Scan for the cell matching the given text and deliver its [x, y] coordinate at center. 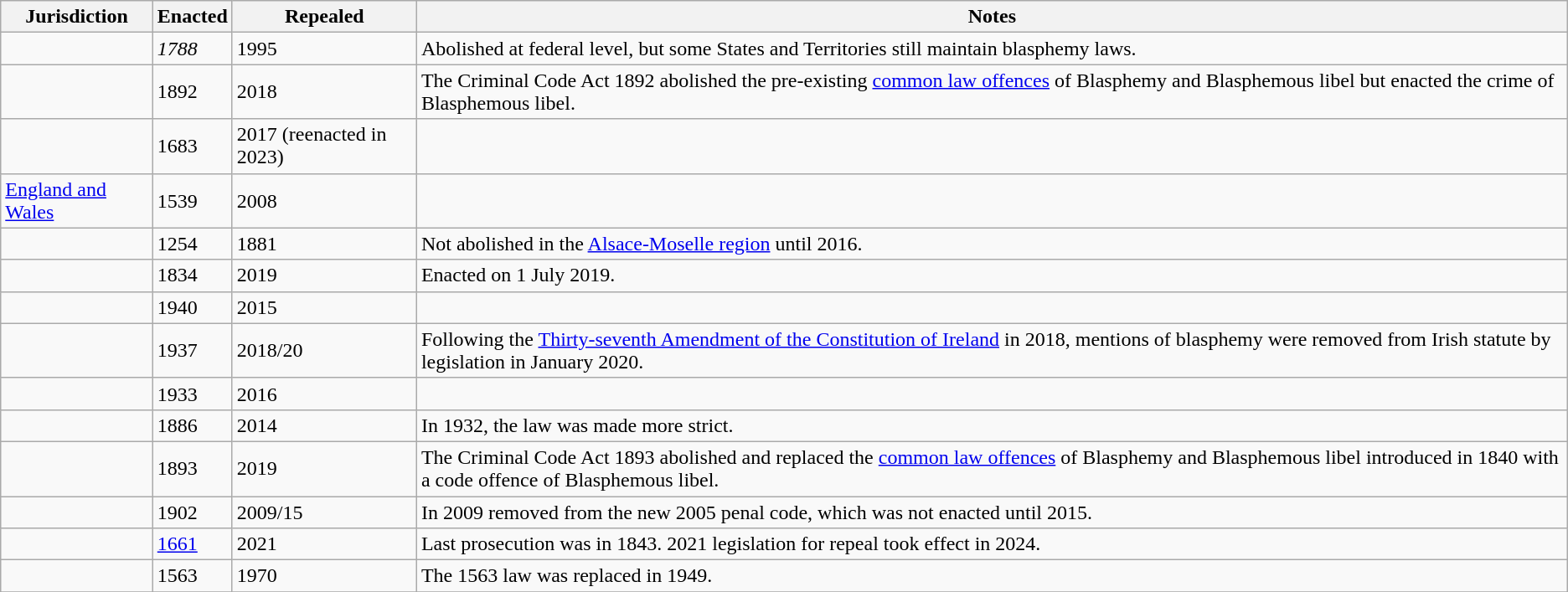
Last prosecution was in 1843. 2021 legislation for repeal took effect in 2024. [992, 544]
1933 [193, 394]
1937 [193, 350]
1834 [193, 275]
Not abolished in the Alsace-Moselle region until 2016. [992, 244]
1539 [193, 201]
2015 [324, 307]
1893 [193, 469]
Repealed [324, 17]
1661 [193, 544]
1902 [193, 512]
2009/15 [324, 512]
2021 [324, 544]
2018/20 [324, 350]
1788 [193, 49]
Enacted [193, 17]
2008 [324, 201]
1881 [324, 244]
2016 [324, 394]
2018 [324, 92]
1892 [193, 92]
Notes [992, 17]
2017 (reenacted in 2023) [324, 146]
1995 [324, 49]
1683 [193, 146]
In 1932, the law was made more strict. [992, 425]
1940 [193, 307]
Abolished at federal level, but some States and Territories still maintain blasphemy laws. [992, 49]
Jurisdiction [77, 17]
1970 [324, 576]
In 2009 removed from the new 2005 penal code, which was not enacted until 2015. [992, 512]
Enacted on 1 July 2019. [992, 275]
1886 [193, 425]
1254 [193, 244]
1563 [193, 576]
England and Wales [77, 201]
The 1563 law was replaced in 1949. [992, 576]
2014 [324, 425]
